Extract the (x, y) coordinate from the center of the cell holding the provided text.  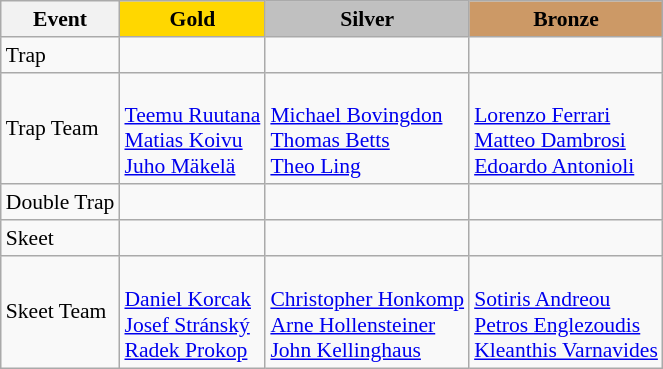
Teemu RuutanaMatias KoivuJuho Mäkelä (192, 128)
Christopher HonkompArne HollensteinerJohn Kellinghaus (367, 312)
Trap Team (60, 128)
Bronze (566, 19)
Skeet (60, 238)
Event (60, 19)
Silver (367, 19)
Lorenzo FerrariMatteo DambrosiEdoardo Antonioli (566, 128)
Skeet Team (60, 312)
Gold (192, 19)
Sotiris AndreouPetros EnglezoudisKleanthis Varnavides (566, 312)
Trap (60, 55)
Double Trap (60, 203)
Michael BovingdonThomas BettsTheo Ling (367, 128)
Daniel KorcakJosef StránskýRadek Prokop (192, 312)
